Capture the cell that displays the provided text and extract its [x, y] central coordinate. 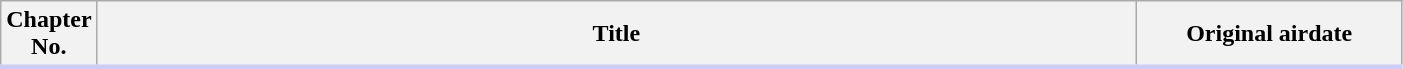
Chapter No. [49, 34]
Title [616, 34]
Original airdate [1269, 34]
